Detect which cell encompasses the target text, then output its [X, Y] center coordinate. 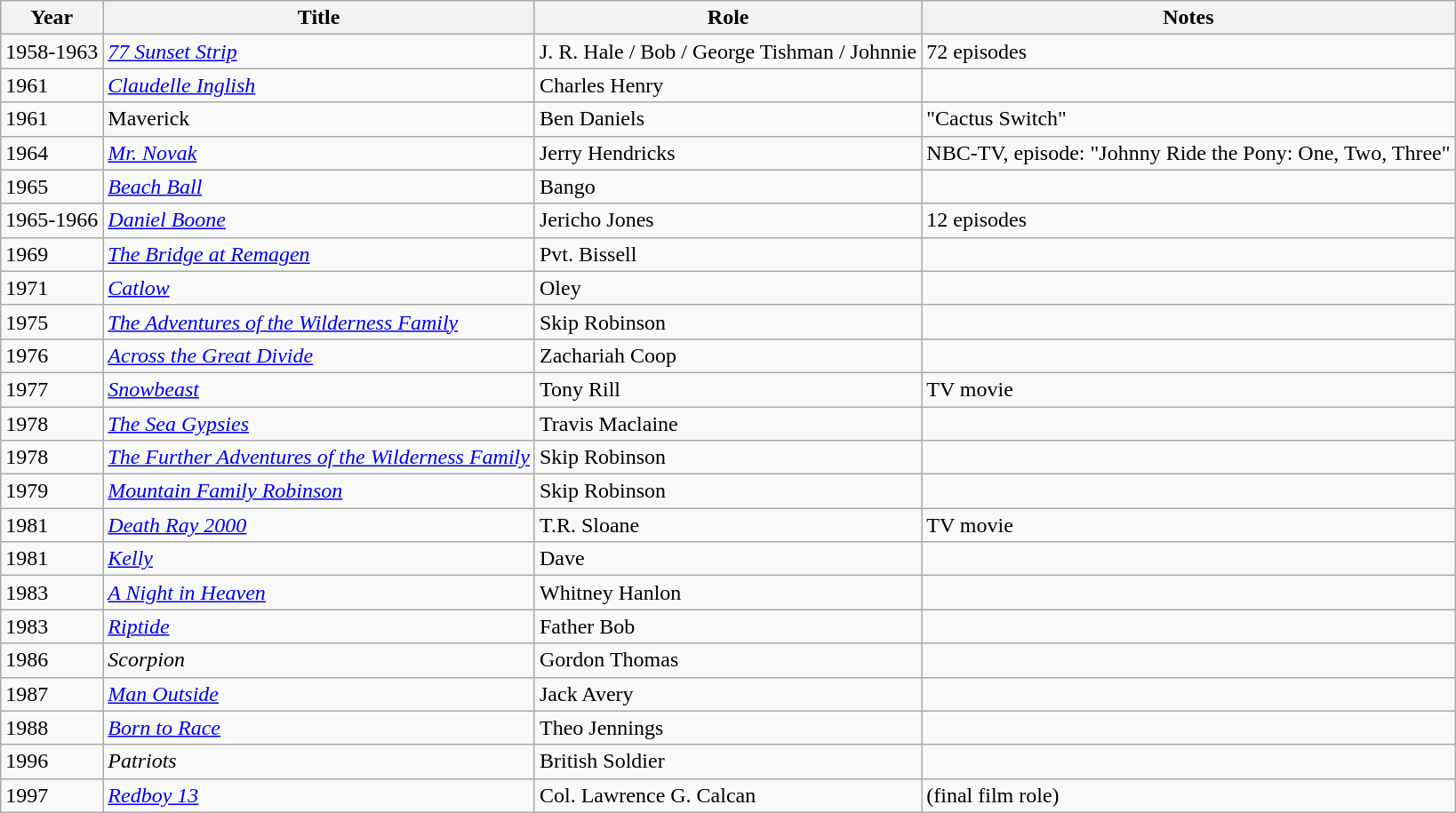
1975 [52, 322]
Daniel Boone [319, 220]
Riptide [319, 626]
The Bridge at Remagen [319, 254]
Redboy 13 [319, 795]
Oley [727, 288]
"Cactus Switch" [1188, 119]
Gordon Thomas [727, 660]
1976 [52, 355]
Title [319, 18]
(final film role) [1188, 795]
Death Ray 2000 [319, 525]
1958-1963 [52, 52]
Scorpion [319, 660]
Man Outside [319, 694]
72 episodes [1188, 52]
Ben Daniels [727, 119]
Whitney Hanlon [727, 593]
12 episodes [1188, 220]
Pvt. Bissell [727, 254]
J. R. Hale / Bob / George Tishman / Johnnie [727, 52]
1997 [52, 795]
Zachariah Coop [727, 355]
1986 [52, 660]
Father Bob [727, 626]
Across the Great Divide [319, 355]
Beach Ball [319, 187]
1977 [52, 389]
Role [727, 18]
1965 [52, 187]
1965-1966 [52, 220]
1988 [52, 728]
Theo Jennings [727, 728]
Patriots [319, 761]
Catlow [319, 288]
Kelly [319, 559]
Jerry Hendricks [727, 153]
Mountain Family Robinson [319, 491]
1979 [52, 491]
A Night in Heaven [319, 593]
Jack Avery [727, 694]
77 Sunset Strip [319, 52]
T.R. Sloane [727, 525]
The Further Adventures of the Wilderness Family [319, 458]
Snowbeast [319, 389]
The Adventures of the Wilderness Family [319, 322]
British Soldier [727, 761]
Bango [727, 187]
Claudelle Inglish [319, 85]
Col. Lawrence G. Calcan [727, 795]
The Sea Gypsies [319, 424]
1971 [52, 288]
Maverick [319, 119]
Mr. Novak [319, 153]
Dave [727, 559]
Jericho Jones [727, 220]
Notes [1188, 18]
NBC-TV, episode: "Johnny Ride the Pony: One, Two, Three" [1188, 153]
Born to Race [319, 728]
Tony Rill [727, 389]
1996 [52, 761]
1969 [52, 254]
1987 [52, 694]
Charles Henry [727, 85]
Year [52, 18]
1964 [52, 153]
Travis Maclaine [727, 424]
